Extract the [x, y] coordinate from the center of the cell holding the provided text.  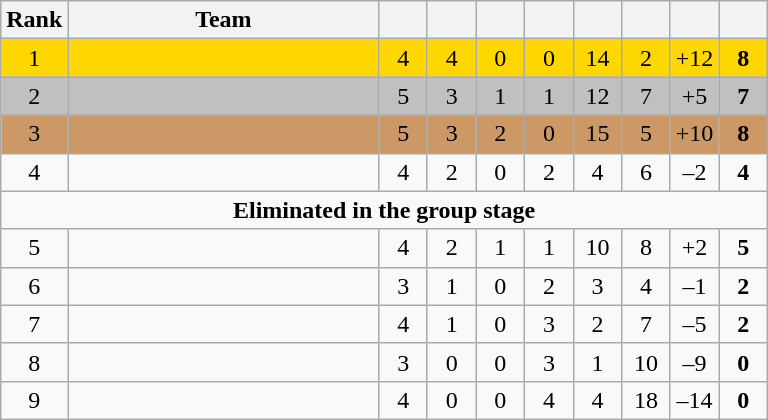
15 [598, 134]
–2 [694, 172]
18 [646, 400]
–14 [694, 400]
+2 [694, 248]
+12 [694, 58]
–9 [694, 362]
+10 [694, 134]
9 [34, 400]
+5 [694, 96]
–1 [694, 286]
Rank [34, 20]
14 [598, 58]
Team [224, 20]
Eliminated in the group stage [384, 210]
12 [598, 96]
–5 [694, 324]
